Pinpoint the cell where the given text exists, returning its [x, y] midpoint coordinate. 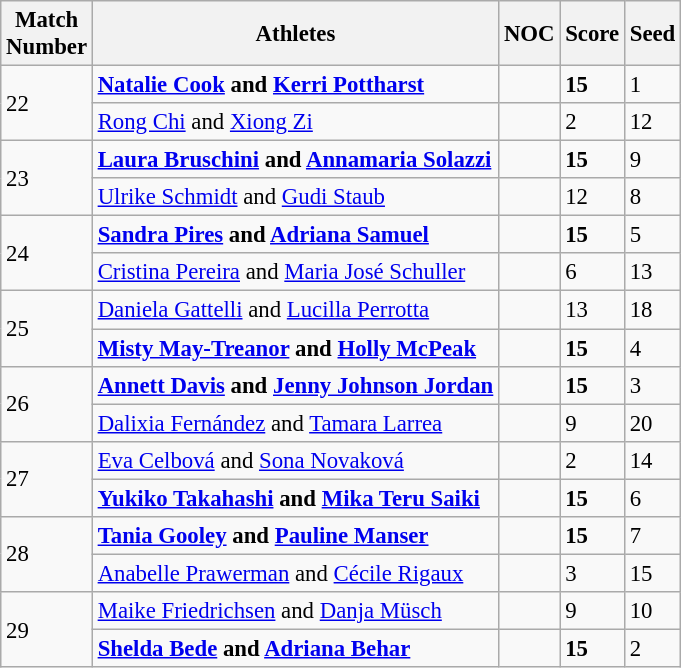
Ulrike Schmidt and Gudi Staub [295, 197]
22 [47, 104]
18 [652, 310]
Dalixia Fernández and Tamara Larrea [295, 423]
Athletes [295, 34]
10 [652, 611]
Annett Davis and Jenny Johnson Jordan [295, 385]
4 [652, 348]
24 [47, 254]
Anabelle Prawerman and Cécile Rigaux [295, 573]
Tania Gooley and Pauline Manser [295, 536]
Yukiko Takahashi and Mika Teru Saiki [295, 498]
Shelda Bede and Adriana Behar [295, 648]
28 [47, 554]
14 [652, 460]
27 [47, 478]
Rong Chi and Xiong Zi [295, 122]
NOC [530, 34]
Match Number [47, 34]
23 [47, 178]
Eva Celbová and Sona Novaková [295, 460]
Sandra Pires and Adriana Samuel [295, 235]
26 [47, 404]
Daniela Gattelli and Lucilla Perrotta [295, 310]
25 [47, 328]
29 [47, 630]
7 [652, 536]
Maike Friedrichsen and Danja Müsch [295, 611]
20 [652, 423]
Misty May-Treanor and Holly McPeak [295, 348]
Laura Bruschini and Annamaria Solazzi [295, 160]
Natalie Cook and Kerri Pottharst [295, 85]
5 [652, 235]
1 [652, 85]
8 [652, 197]
Score [592, 34]
Seed [652, 34]
Cristina Pereira and Maria José Schuller [295, 273]
